Return (X, Y) of the center of cell containing provided text 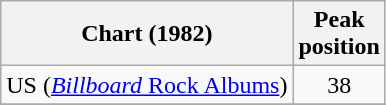
US (Billboard Rock Albums) (147, 85)
Chart (1982) (147, 34)
38 (339, 85)
Peakposition (339, 34)
